From the cell containing the given text, extract its center point as [X, Y] coordinate. 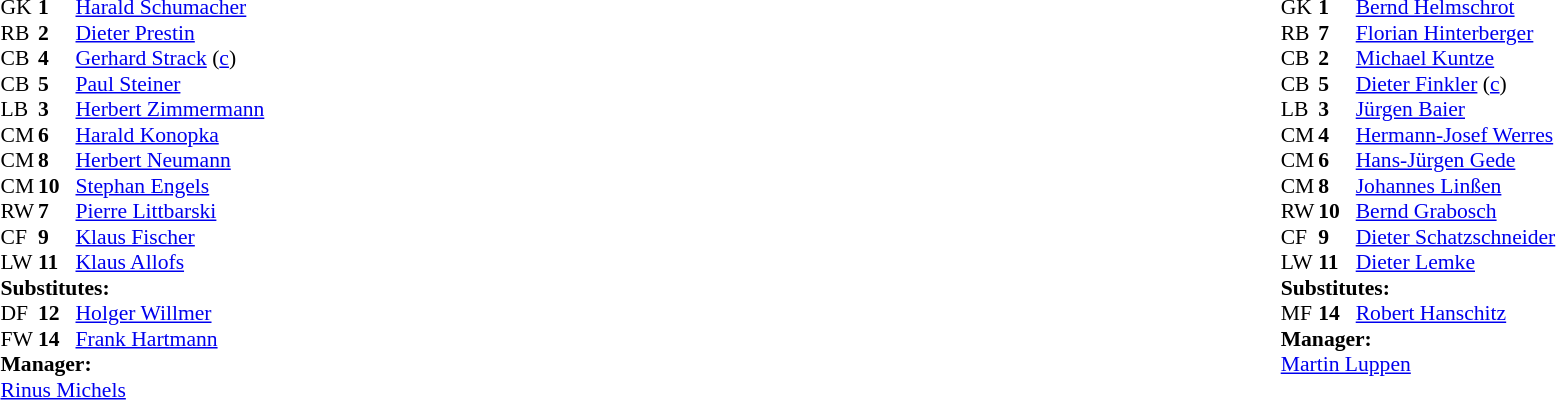
Robert Hanschitz [1456, 313]
Hans-Jürgen Gede [1456, 161]
Pierre Littbarski [170, 211]
Michael Kuntze [1456, 59]
Herbert Neumann [170, 161]
Dieter Finkler (c) [1456, 84]
Hermann-Josef Werres [1456, 135]
Johannes Linßen [1456, 186]
Dieter Schatzschneider [1456, 237]
Dieter Lemke [1456, 263]
Bernd Grabosch [1456, 211]
Klaus Allofs [170, 263]
Stephan Engels [170, 186]
Herbert Zimmermann [170, 109]
Gerhard Strack (c) [170, 59]
Holger Willmer [170, 313]
12 [57, 313]
DF [19, 313]
MF [1300, 313]
Frank Hartmann [170, 339]
Dieter Prestin [170, 33]
Florian Hinterberger [1456, 33]
Paul Steiner [170, 84]
Martin Luppen [1418, 365]
Klaus Fischer [170, 237]
Harald Konopka [170, 135]
FW [19, 339]
Jürgen Baier [1456, 109]
